Locate the cell with the specified text and output its [X, Y] center coordinate. 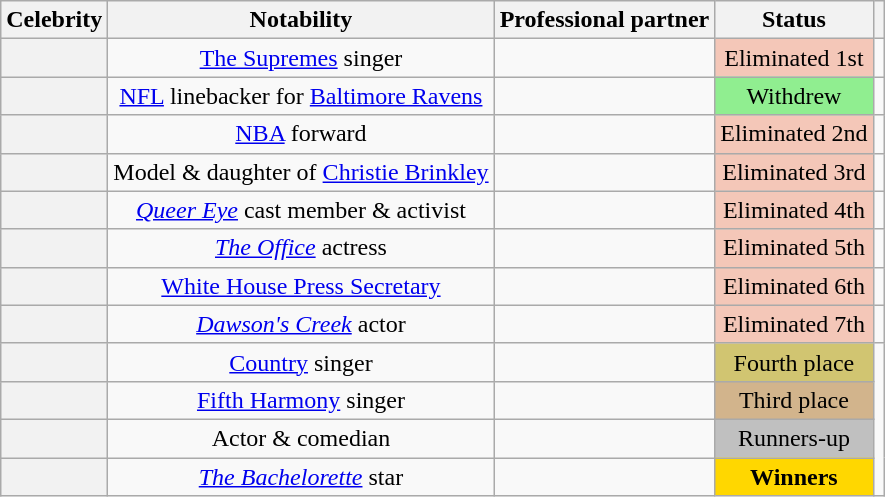
Withdrew [794, 96]
Queer Eye cast member & activist [301, 210]
Eliminated 5th [794, 248]
Celebrity [54, 20]
White House Press Secretary [301, 286]
Eliminated 1st [794, 58]
Eliminated 2nd [794, 134]
Fourth place [794, 362]
Notability [301, 20]
NBA forward [301, 134]
Status [794, 20]
NFL linebacker for Baltimore Ravens [301, 96]
Actor & comedian [301, 438]
Third place [794, 400]
Eliminated 7th [794, 324]
Professional partner [604, 20]
The Bachelorette star [301, 477]
Country singer [301, 362]
The Office actress [301, 248]
Eliminated 6th [794, 286]
The Supremes singer [301, 58]
Winners [794, 477]
Eliminated 4th [794, 210]
Dawson's Creek actor [301, 324]
Fifth Harmony singer [301, 400]
Runners-up [794, 438]
Eliminated 3rd [794, 172]
Model & daughter of Christie Brinkley [301, 172]
